Locate the cell with the specified text and output its [x, y] center coordinate. 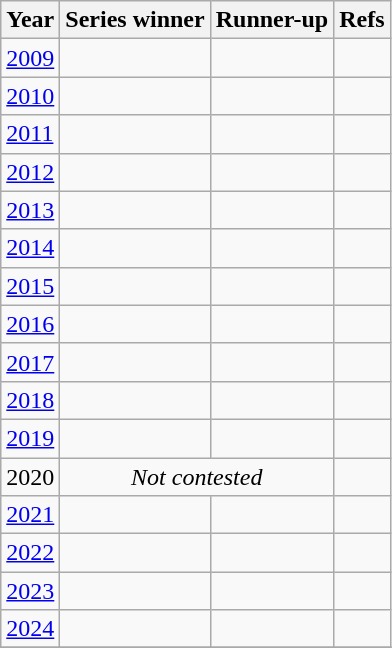
Not contested [197, 477]
2020 [30, 477]
2023 [30, 591]
2017 [30, 362]
2010 [30, 96]
Series winner [135, 20]
2016 [30, 324]
2021 [30, 515]
Runner-up [272, 20]
2018 [30, 400]
Year [30, 20]
2015 [30, 286]
2024 [30, 629]
2013 [30, 210]
2012 [30, 172]
2014 [30, 248]
Refs [362, 20]
2019 [30, 438]
2009 [30, 58]
2022 [30, 553]
2011 [30, 134]
